From the cell containing the given text, extract its center point as (X, Y) coordinate. 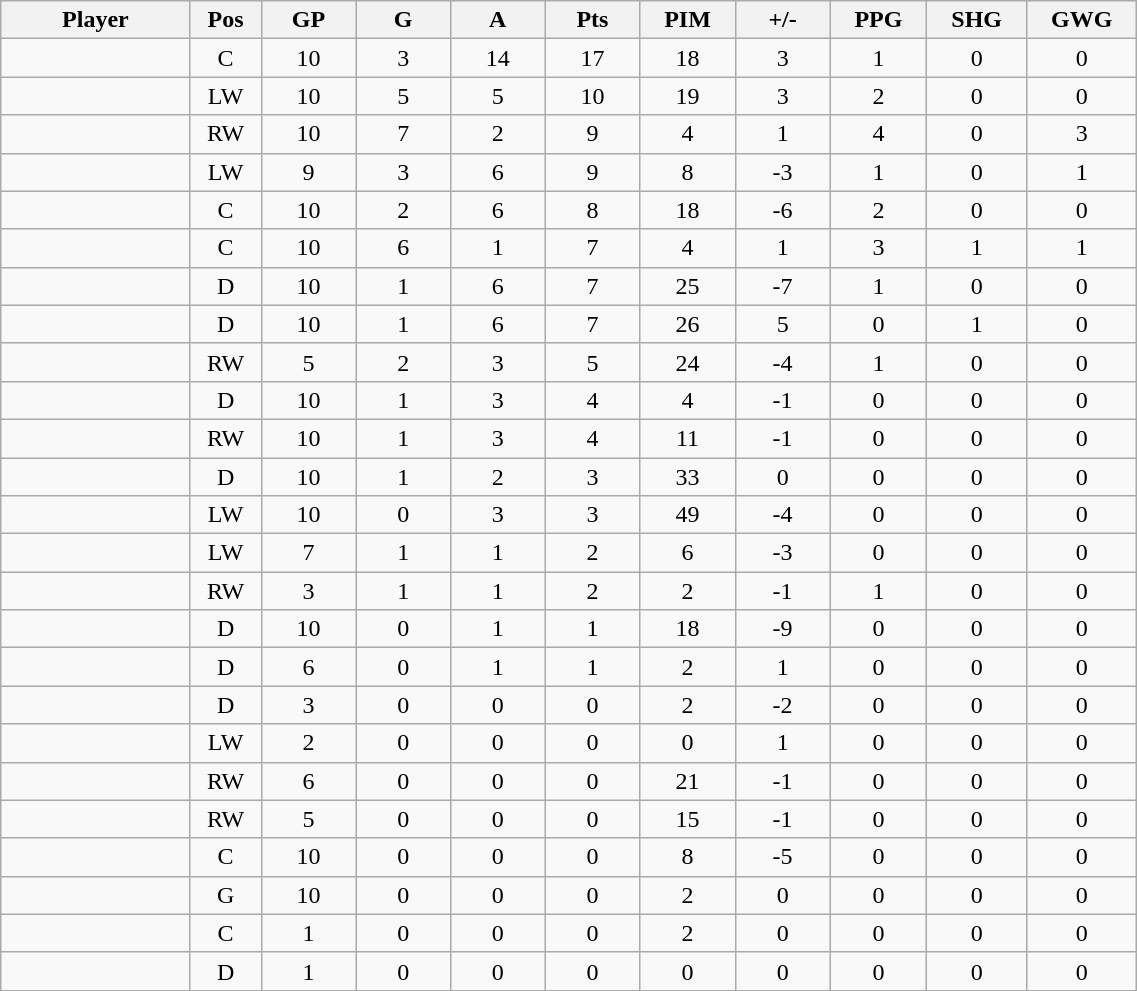
-5 (782, 857)
15 (688, 819)
+/- (782, 20)
21 (688, 781)
PIM (688, 20)
11 (688, 438)
PPG (878, 20)
SHG (977, 20)
24 (688, 362)
-6 (782, 210)
33 (688, 477)
Pts (592, 20)
-7 (782, 286)
A (498, 20)
26 (688, 324)
GWG (1081, 20)
25 (688, 286)
19 (688, 96)
-2 (782, 705)
-9 (782, 629)
GP (308, 20)
17 (592, 58)
49 (688, 515)
Player (96, 20)
Pos (226, 20)
14 (498, 58)
